Provide the (x, y) coordinate of the cell's center where the given text is located.  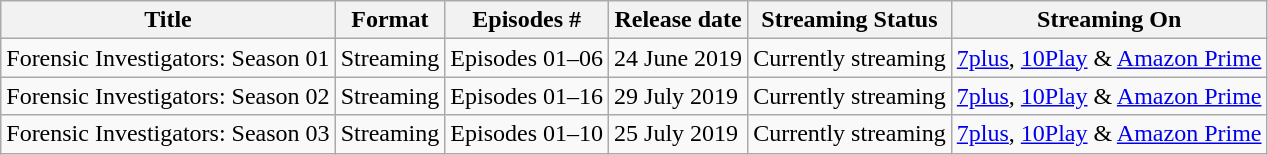
Episodes 01–10 (527, 134)
Release date (678, 20)
Forensic Investigators: Season 01 (168, 58)
Episodes 01–16 (527, 96)
Episodes # (527, 20)
24 June 2019 (678, 58)
25 July 2019 (678, 134)
Title (168, 20)
Format (390, 20)
29 July 2019 (678, 96)
Forensic Investigators: Season 03 (168, 134)
Streaming On (1109, 20)
Streaming Status (850, 20)
Forensic Investigators: Season 02 (168, 96)
Episodes 01–06 (527, 58)
